Detect which cell encompasses the target text, then output its [x, y] center coordinate. 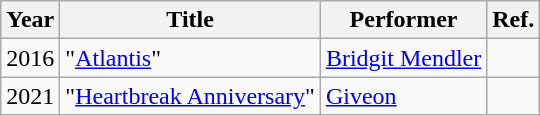
2021 [30, 96]
2016 [30, 58]
Ref. [514, 20]
Year [30, 20]
"Heartbreak Anniversary" [190, 96]
"Atlantis" [190, 58]
Giveon [403, 96]
Bridgit Mendler [403, 58]
Title [190, 20]
Performer [403, 20]
